Determine the [X, Y] coordinate at the center of the cell enclosing the given text.  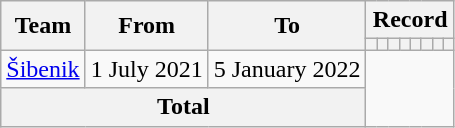
Šibenik [43, 69]
Total [184, 107]
From [146, 26]
To [287, 26]
Record [410, 20]
Team [43, 26]
1 July 2021 [146, 69]
5 January 2022 [287, 69]
